For the text-containing cell, return its midpoint in [x, y] coordinate format. 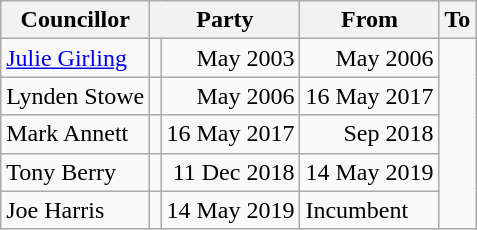
Councillor [76, 20]
Incumbent [370, 210]
Mark Annett [76, 134]
May 2003 [230, 58]
Lynden Stowe [76, 96]
To [458, 20]
From [370, 20]
Joe Harris [76, 210]
Party [225, 20]
Tony Berry [76, 172]
11 Dec 2018 [230, 172]
Julie Girling [76, 58]
Sep 2018 [370, 134]
